For the text-containing cell, return its midpoint in [x, y] coordinate format. 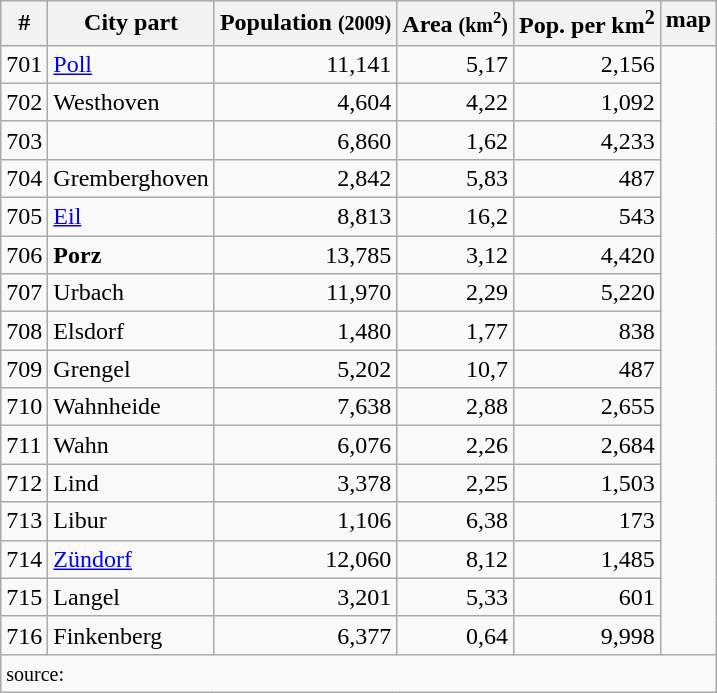
6,860 [305, 140]
2,655 [588, 407]
707 [24, 293]
173 [588, 521]
1,485 [588, 559]
2,842 [305, 178]
map [688, 24]
Population (2009) [305, 24]
4,604 [305, 102]
4,22 [456, 102]
706 [24, 255]
16,2 [456, 217]
708 [24, 331]
1,480 [305, 331]
Wahn [132, 445]
8,12 [456, 559]
8,813 [305, 217]
2,156 [588, 64]
City part [132, 24]
1,503 [588, 483]
711 [24, 445]
712 [24, 483]
838 [588, 331]
Elsdorf [132, 331]
2,29 [456, 293]
Finkenberg [132, 635]
5,17 [456, 64]
715 [24, 597]
Porz [132, 255]
Zündorf [132, 559]
Urbach [132, 293]
2,25 [456, 483]
710 [24, 407]
Poll [132, 64]
5,220 [588, 293]
601 [588, 597]
10,7 [456, 369]
6,076 [305, 445]
3,12 [456, 255]
6,38 [456, 521]
1,77 [456, 331]
5,83 [456, 178]
Grengel [132, 369]
3,378 [305, 483]
0,64 [456, 635]
9,998 [588, 635]
2,26 [456, 445]
11,970 [305, 293]
6,377 [305, 635]
709 [24, 369]
12,060 [305, 559]
Libur [132, 521]
2,684 [588, 445]
Eil [132, 217]
704 [24, 178]
11,141 [305, 64]
543 [588, 217]
703 [24, 140]
4,233 [588, 140]
Lind [132, 483]
Westhoven [132, 102]
713 [24, 521]
7,638 [305, 407]
4,420 [588, 255]
Wahnheide [132, 407]
3,201 [305, 597]
701 [24, 64]
source: [359, 673]
Langel [132, 597]
5,202 [305, 369]
Area (km2) [456, 24]
Pop. per km2 [588, 24]
Gremberghoven [132, 178]
5,33 [456, 597]
1,62 [456, 140]
1,106 [305, 521]
705 [24, 217]
716 [24, 635]
# [24, 24]
702 [24, 102]
13,785 [305, 255]
1,092 [588, 102]
714 [24, 559]
2,88 [456, 407]
